Return (X, Y) of the center of cell containing provided text 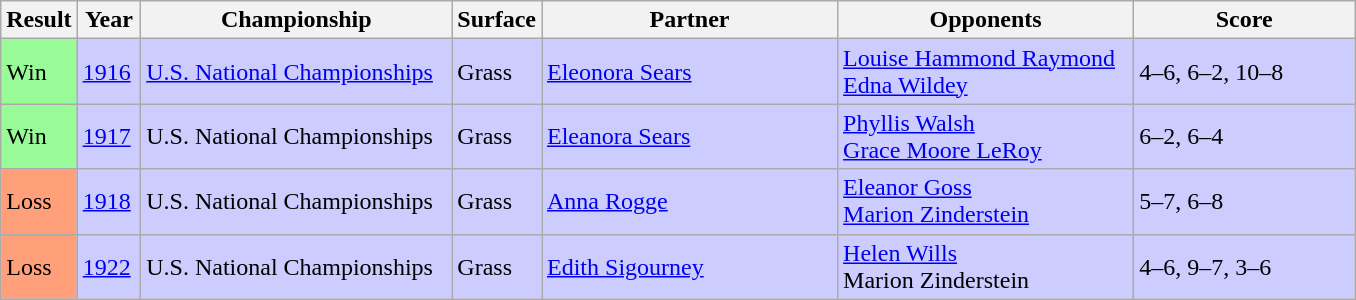
Year (109, 20)
Opponents (986, 20)
Helen Wills Marion Zinderstein (986, 266)
Partner (690, 20)
Eleanor Goss Marion Zinderstein (986, 202)
Result (39, 20)
Edith Sigourney (690, 266)
1917 (109, 136)
1918 (109, 202)
Anna Rogge (690, 202)
Score (1244, 20)
Surface (497, 20)
1916 (109, 72)
Championship (296, 20)
4–6, 9–7, 3–6 (1244, 266)
1922 (109, 266)
Eleanora Sears (690, 136)
Phyllis Walsh Grace Moore LeRoy (986, 136)
Louise Hammond Raymond Edna Wildey (986, 72)
6–2, 6–4 (1244, 136)
4–6, 6–2, 10–8 (1244, 72)
Eleonora Sears (690, 72)
5–7, 6–8 (1244, 202)
